Return the [X, Y] coordinate for the center point of the cell that contains the specified text.  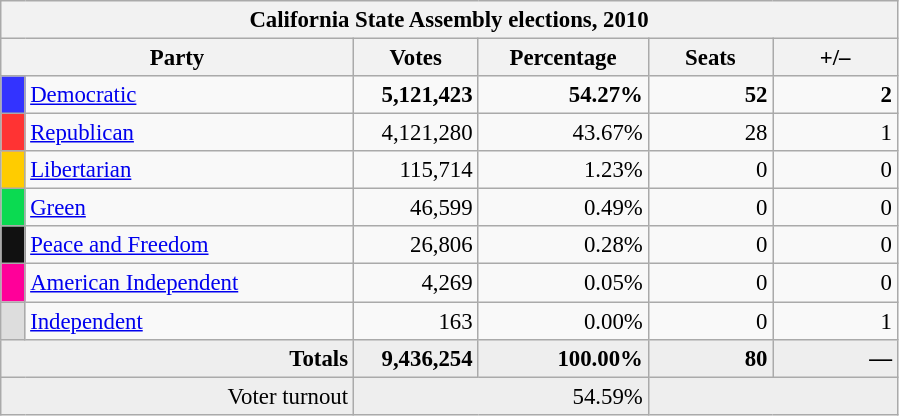
1.23% [563, 170]
163 [416, 321]
Peace and Freedom [189, 245]
Green [189, 208]
54.27% [563, 95]
28 [710, 133]
4,121,280 [416, 133]
Party [178, 58]
0.05% [563, 283]
Independent [189, 321]
0.49% [563, 208]
Republican [189, 133]
Votes [416, 58]
46,599 [416, 208]
Percentage [563, 58]
115,714 [416, 170]
26,806 [416, 245]
Seats [710, 58]
0.00% [563, 321]
Democratic [189, 95]
5,121,423 [416, 95]
— [836, 358]
+/– [836, 58]
54.59% [500, 396]
Voter turnout [178, 396]
Totals [178, 358]
California State Assembly elections, 2010 [450, 20]
American Independent [189, 283]
2 [836, 95]
Libertarian [189, 170]
9,436,254 [416, 358]
80 [710, 358]
52 [710, 95]
43.67% [563, 133]
0.28% [563, 245]
4,269 [416, 283]
100.00% [563, 358]
